Output the [x, y] coordinate of the center of the cell containing the given text.  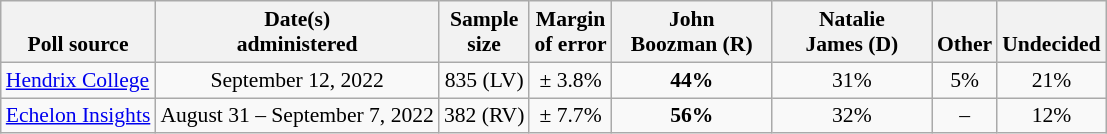
August 31 – September 7, 2022 [297, 116]
44% [692, 80]
September 12, 2022 [297, 80]
21% [1051, 80]
12% [1051, 116]
835 (LV) [484, 80]
– [964, 116]
± 3.8% [570, 80]
Other [964, 32]
32% [852, 116]
Marginof error [570, 32]
Date(s)administered [297, 32]
5% [964, 80]
Hendrix College [78, 80]
JohnBoozman (R) [692, 32]
Samplesize [484, 32]
Poll source [78, 32]
56% [692, 116]
Undecided [1051, 32]
Echelon Insights [78, 116]
382 (RV) [484, 116]
31% [852, 80]
NatalieJames (D) [852, 32]
± 7.7% [570, 116]
